From the cell containing the given text, extract its center point as (X, Y) coordinate. 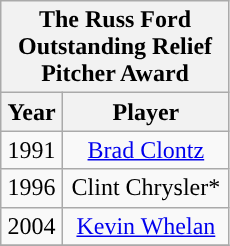
Kevin Whelan (146, 226)
Brad Clontz (146, 150)
Clint Chrysler* (146, 188)
1996 (32, 188)
Player (146, 112)
2004 (32, 226)
The Russ Ford Outstanding Relief Pitcher Award (116, 47)
1991 (32, 150)
Year (32, 112)
